Find where the given text appears and provide that cell's center as (X, Y) coordinate. 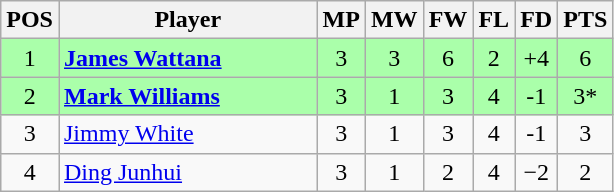
MW (394, 20)
FW (448, 20)
POS (30, 20)
+4 (536, 58)
Ding Junhui (188, 172)
Mark Williams (188, 96)
James Wattana (188, 58)
Player (188, 20)
FD (536, 20)
PTS (586, 20)
FL (494, 20)
3* (586, 96)
MP (341, 20)
Jimmy White (188, 134)
−2 (536, 172)
